Provide the (x, y) coordinate of the cell's center where the given text is located.  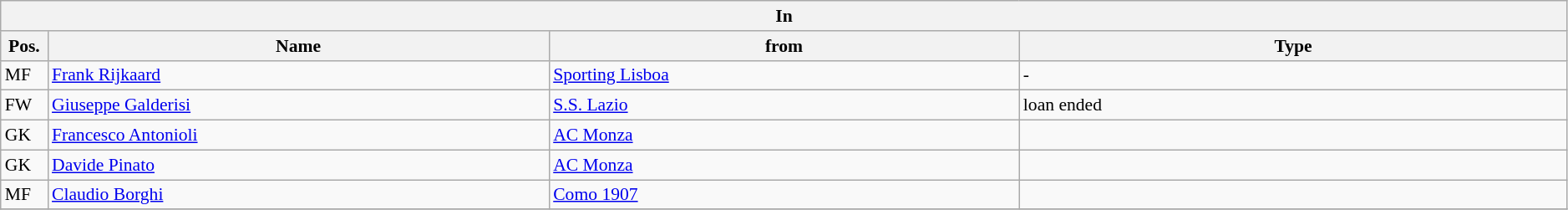
Davide Pinato (298, 165)
Frank Rijkaard (298, 75)
loan ended (1293, 105)
Giuseppe Galderisi (298, 105)
- (1293, 75)
In (784, 16)
from (784, 46)
Name (298, 46)
S.S. Lazio (784, 105)
FW (24, 105)
Francesco Antonioli (298, 136)
Claudio Borghi (298, 195)
Pos. (24, 46)
Como 1907 (784, 195)
Sporting Lisboa (784, 75)
Type (1293, 46)
